Extract the [x, y] coordinate from the center of the cell holding the provided text.  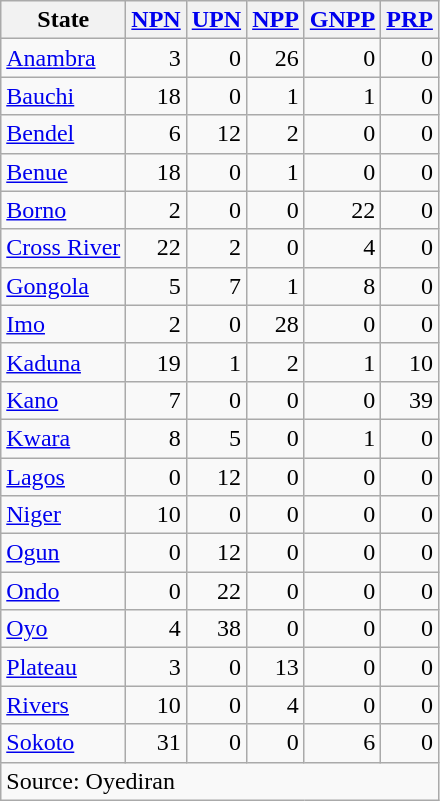
Bendel [64, 134]
Benue [64, 172]
Ondo [64, 591]
13 [276, 667]
Sokoto [64, 743]
28 [276, 324]
State [64, 20]
Bauchi [64, 96]
UPN [216, 20]
38 [216, 629]
Kano [64, 400]
Oyo [64, 629]
Niger [64, 515]
PRP [410, 20]
Lagos [64, 477]
19 [156, 362]
NPP [276, 20]
31 [156, 743]
26 [276, 58]
Borno [64, 210]
Kaduna [64, 362]
Cross River [64, 248]
Source: Oyediran [220, 781]
Gongola [64, 286]
Anambra [64, 58]
NPN [156, 20]
Kwara [64, 438]
Imo [64, 324]
Rivers [64, 705]
Ogun [64, 553]
Plateau [64, 667]
GNPP [342, 20]
39 [410, 400]
